Return [x, y] of the center of cell containing provided text 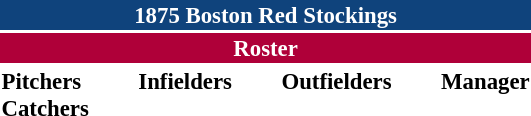
Roster [266, 48]
1875 Boston Red Stockings [266, 15]
